Find where the given text appears and provide that cell's center as (x, y) coordinate. 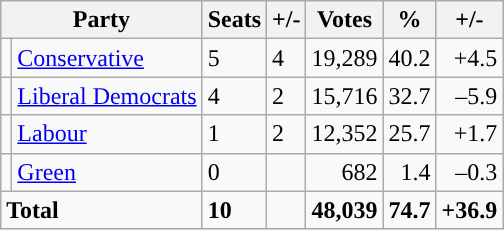
Green (107, 172)
74.7 (410, 210)
25.7 (410, 134)
Total (102, 210)
32.7 (410, 96)
10 (234, 210)
% (410, 20)
12,352 (344, 134)
+1.7 (470, 134)
0 (234, 172)
Party (102, 20)
–0.3 (470, 172)
+4.5 (470, 58)
5 (234, 58)
Votes (344, 20)
Liberal Democrats (107, 96)
1 (234, 134)
Seats (234, 20)
40.2 (410, 58)
1.4 (410, 172)
Conservative (107, 58)
19,289 (344, 58)
15,716 (344, 96)
+36.9 (470, 210)
–5.9 (470, 96)
682 (344, 172)
48,039 (344, 210)
Labour (107, 134)
